Find where the given text appears and provide that cell's center as [x, y] coordinate. 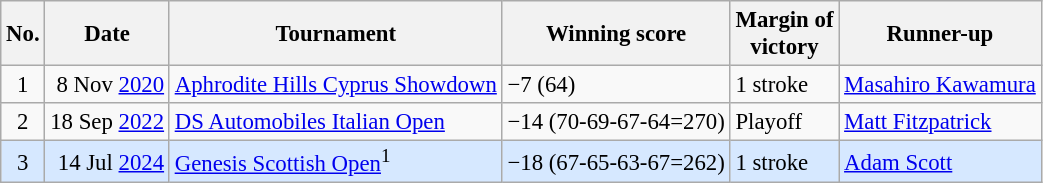
Playoff [784, 122]
8 Nov 2020 [107, 85]
14 Jul 2024 [107, 162]
−14 (70-69-67-64=270) [616, 122]
Masahiro Kawamura [940, 85]
Matt Fitzpatrick [940, 122]
DS Automobiles Italian Open [336, 122]
Winning score [616, 34]
Margin ofvictory [784, 34]
Genesis Scottish Open1 [336, 162]
No. [23, 34]
2 [23, 122]
1 [23, 85]
Tournament [336, 34]
Date [107, 34]
3 [23, 162]
Runner-up [940, 34]
Aphrodite Hills Cyprus Showdown [336, 85]
18 Sep 2022 [107, 122]
−18 (67-65-63-67=262) [616, 162]
Adam Scott [940, 162]
−7 (64) [616, 85]
